Pinpoint the cell where the given text exists, returning its (x, y) midpoint coordinate. 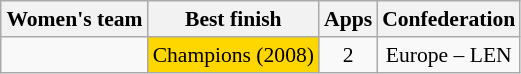
2 (348, 55)
Europe – LEN (448, 55)
Best finish (234, 19)
Champions (2008) (234, 55)
Women's team (74, 19)
Confederation (448, 19)
Apps (348, 19)
